For the text-containing cell, return its midpoint in (X, Y) coordinate format. 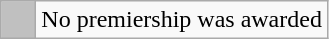
No premiership was awarded (182, 20)
